Scan for the cell matching the given text and deliver its (X, Y) coordinate at center. 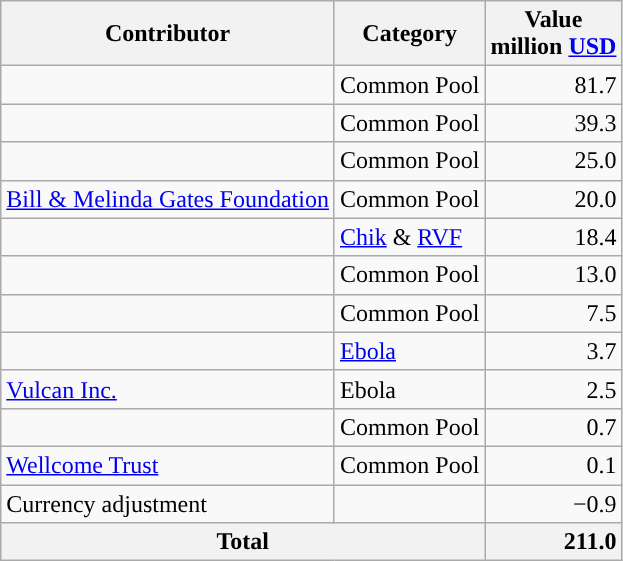
Total (243, 542)
Vulcan Inc. (168, 389)
Chik & RVF (409, 237)
Valuemillion USD (554, 34)
−0.9 (554, 503)
2.5 (554, 389)
Wellcome Trust (168, 465)
7.5 (554, 313)
13.0 (554, 275)
25.0 (554, 161)
0.1 (554, 465)
0.7 (554, 427)
Category (409, 34)
81.7 (554, 85)
20.0 (554, 199)
39.3 (554, 123)
Bill & Melinda Gates Foundation (168, 199)
3.7 (554, 351)
18.4 (554, 237)
Contributor (168, 34)
211.0 (554, 542)
Currency adjustment (168, 503)
